Output the (X, Y) coordinate of the center of the cell containing the given text.  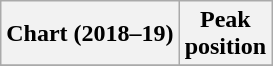
Peakposition (225, 34)
Chart (2018–19) (90, 34)
